Scan for the cell matching the given text and deliver its (x, y) coordinate at center. 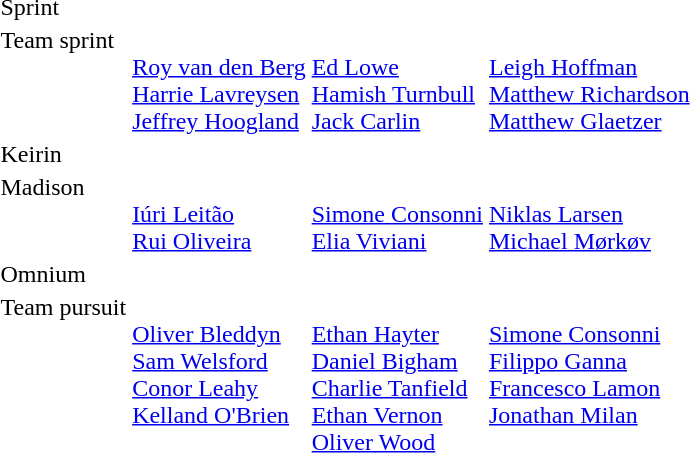
Iúri LeitãoRui Oliveira (220, 214)
Roy van den BergHarrie LavreysenJeffrey Hoogland (220, 80)
Ed LoweHamish TurnbullJack Carlin (397, 80)
Simone ConsonniElia Viviani (397, 214)
